Return the [X, Y] coordinate for the center point of the cell that contains the specified text.  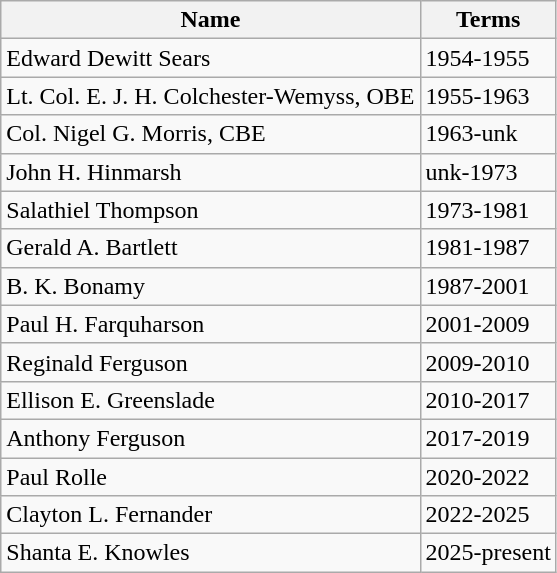
2010-2017 [488, 400]
unk-1973 [488, 172]
Edward Dewitt Sears [210, 58]
2020-2022 [488, 477]
Gerald A. Bartlett [210, 248]
2009-2010 [488, 362]
2025-present [488, 553]
Paul Rolle [210, 477]
1973-1981 [488, 210]
1954-1955 [488, 58]
Lt. Col. E. J. H. Colchester-Wemyss, OBE [210, 96]
Anthony Ferguson [210, 438]
2022-2025 [488, 515]
1981-1987 [488, 248]
B. K. Bonamy [210, 286]
John H. Hinmarsh [210, 172]
Paul H. Farquharson [210, 324]
Terms [488, 20]
1987-2001 [488, 286]
Clayton L. Fernander [210, 515]
Reginald Ferguson [210, 362]
1955-1963 [488, 96]
Ellison E. Greenslade [210, 400]
Salathiel Thompson [210, 210]
Shanta E. Knowles [210, 553]
2017-2019 [488, 438]
Col. Nigel G. Morris, CBE [210, 134]
Name [210, 20]
2001-2009 [488, 324]
1963-unk [488, 134]
